Capture the cell that displays the provided text and extract its [X, Y] central coordinate. 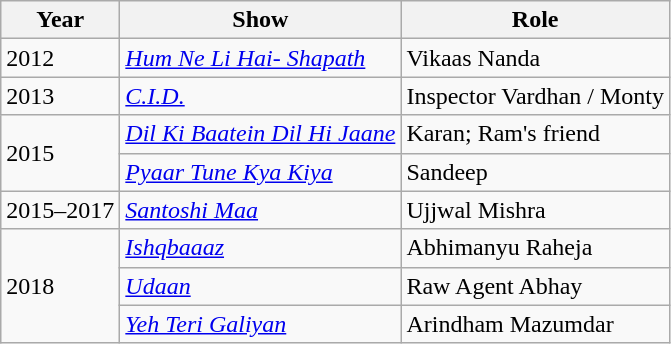
Arindham Mazumdar [536, 324]
C.I.D. [260, 96]
Year [60, 20]
Raw Agent Abhay [536, 286]
Inspector Vardhan / Monty [536, 96]
Show [260, 20]
Hum Ne Li Hai- Shapath [260, 58]
2013 [60, 96]
2015–2017 [60, 210]
Yeh Teri Galiyan [260, 324]
Pyaar Tune Kya Kiya [260, 172]
Dil Ki Baatein Dil Hi Jaane [260, 134]
2015 [60, 153]
Sandeep [536, 172]
Vikaas Nanda [536, 58]
Abhimanyu Raheja [536, 248]
Santoshi Maa [260, 210]
Role [536, 20]
Udaan [260, 286]
Karan; Ram's friend [536, 134]
Ishqbaaaz [260, 248]
2012 [60, 58]
Ujjwal Mishra [536, 210]
2018 [60, 286]
